Find where the given text appears and provide that cell's center as [x, y] coordinate. 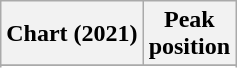
Peakposition [189, 34]
Chart (2021) [72, 34]
